Scan for the cell matching the given text and deliver its [x, y] coordinate at center. 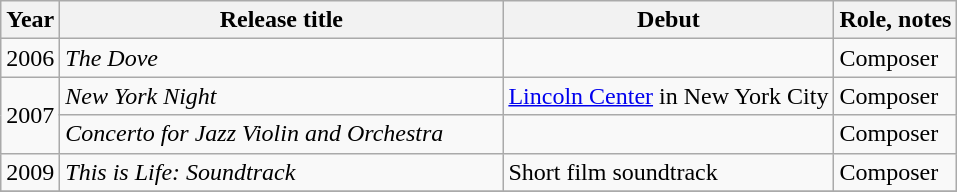
This is Life: Soundtrack [282, 172]
Debut [668, 20]
Year [30, 20]
Release title [282, 20]
2007 [30, 115]
Concerto for Jazz Violin and Orchestra [282, 134]
Lincoln Center in New York City [668, 96]
New York Night [282, 96]
2009 [30, 172]
The Dove [282, 58]
2006 [30, 58]
Role, notes [896, 20]
Short film soundtrack [668, 172]
